Output the [x, y] coordinate of the center of the cell containing the given text.  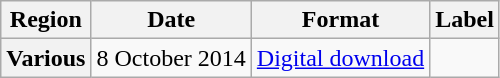
Region [46, 20]
Digital download [340, 58]
Format [340, 20]
Date [171, 20]
8 October 2014 [171, 58]
Various [46, 58]
Label [465, 20]
